Output the [X, Y] coordinate of the center of the cell containing the given text.  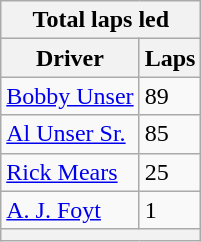
89 [170, 96]
Rick Mears [70, 172]
Laps [170, 58]
Bobby Unser [70, 96]
85 [170, 134]
1 [170, 210]
A. J. Foyt [70, 210]
Total laps led [101, 20]
25 [170, 172]
Al Unser Sr. [70, 134]
Driver [70, 58]
